Output the [x, y] coordinate of the center of the cell containing the given text.  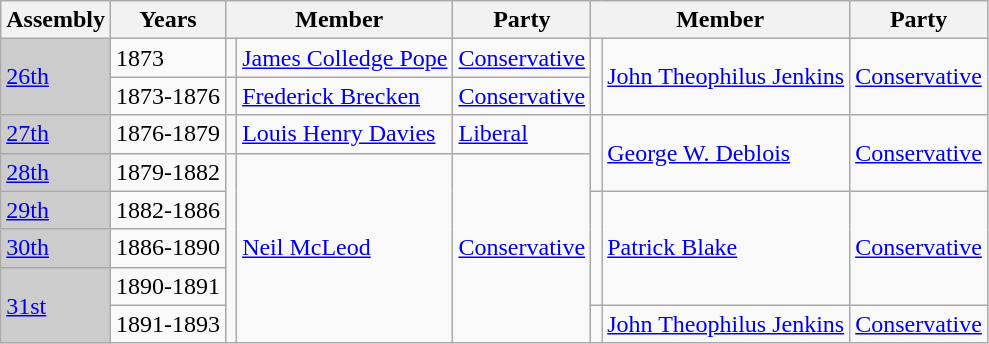
29th [56, 210]
1886-1890 [168, 248]
Neil McLeod [345, 248]
1890-1891 [168, 286]
27th [56, 134]
George W. Deblois [726, 153]
Patrick Blake [726, 248]
28th [56, 172]
31st [56, 305]
Louis Henry Davies [345, 134]
Years [168, 20]
Liberal [522, 134]
James Colledge Pope [345, 58]
1882-1886 [168, 210]
30th [56, 248]
1876-1879 [168, 134]
1873 [168, 58]
1879-1882 [168, 172]
1891-1893 [168, 324]
Assembly [56, 20]
26th [56, 77]
1873-1876 [168, 96]
Frederick Brecken [345, 96]
